From the cell containing the given text, extract its center point as [X, Y] coordinate. 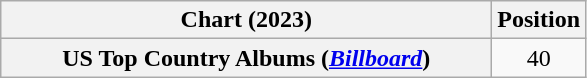
US Top Country Albums (Billboard) [246, 58]
Position [539, 20]
40 [539, 58]
Chart (2023) [246, 20]
